Return the [x, y] coordinate for the center point of the cell that contains the specified text.  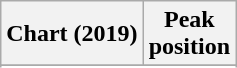
Peakposition [189, 34]
Chart (2019) [72, 34]
